Capture the cell that displays the provided text and extract its [X, Y] central coordinate. 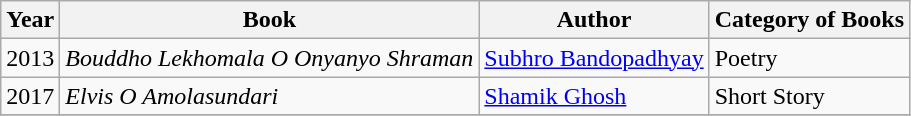
Elvis O Amolasundari [270, 96]
2013 [30, 58]
2017 [30, 96]
Short Story [809, 96]
Category of Books [809, 20]
Poetry [809, 58]
Author [594, 20]
Book [270, 20]
Year [30, 20]
Subhro Bandopadhyay [594, 58]
Bouddho Lekhomala O Onyanyo Shraman [270, 58]
Shamik Ghosh [594, 96]
